Scan for the cell matching the given text and deliver its (x, y) coordinate at center. 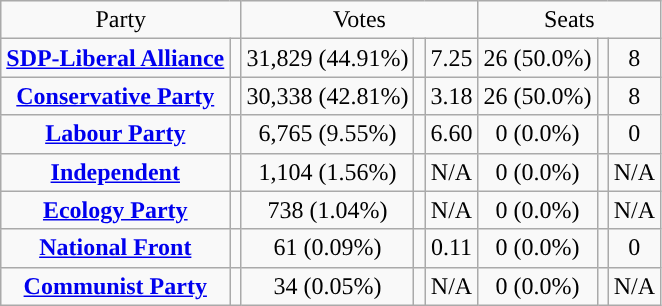
7.25 (452, 58)
31,829 (44.91%) (328, 58)
1,104 (1.56%) (328, 172)
National Front (116, 248)
Ecology Party (116, 210)
6,765 (9.55%) (328, 134)
6.60 (452, 134)
Seats (570, 20)
Independent (116, 172)
0.11 (452, 248)
Conservative Party (116, 96)
Votes (360, 20)
3.18 (452, 96)
61 (0.09%) (328, 248)
Labour Party (116, 134)
30,338 (42.81%) (328, 96)
34 (0.05%) (328, 286)
Communist Party (116, 286)
SDP-Liberal Alliance (116, 58)
Party (121, 20)
738 (1.04%) (328, 210)
